Identify which cell holds the provided text, then report its [x, y] central coordinate. 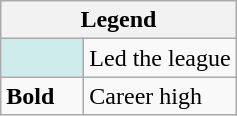
Led the league [160, 58]
Bold [42, 96]
Legend [118, 20]
Career high [160, 96]
